For the text-containing cell, return its midpoint in (X, Y) coordinate format. 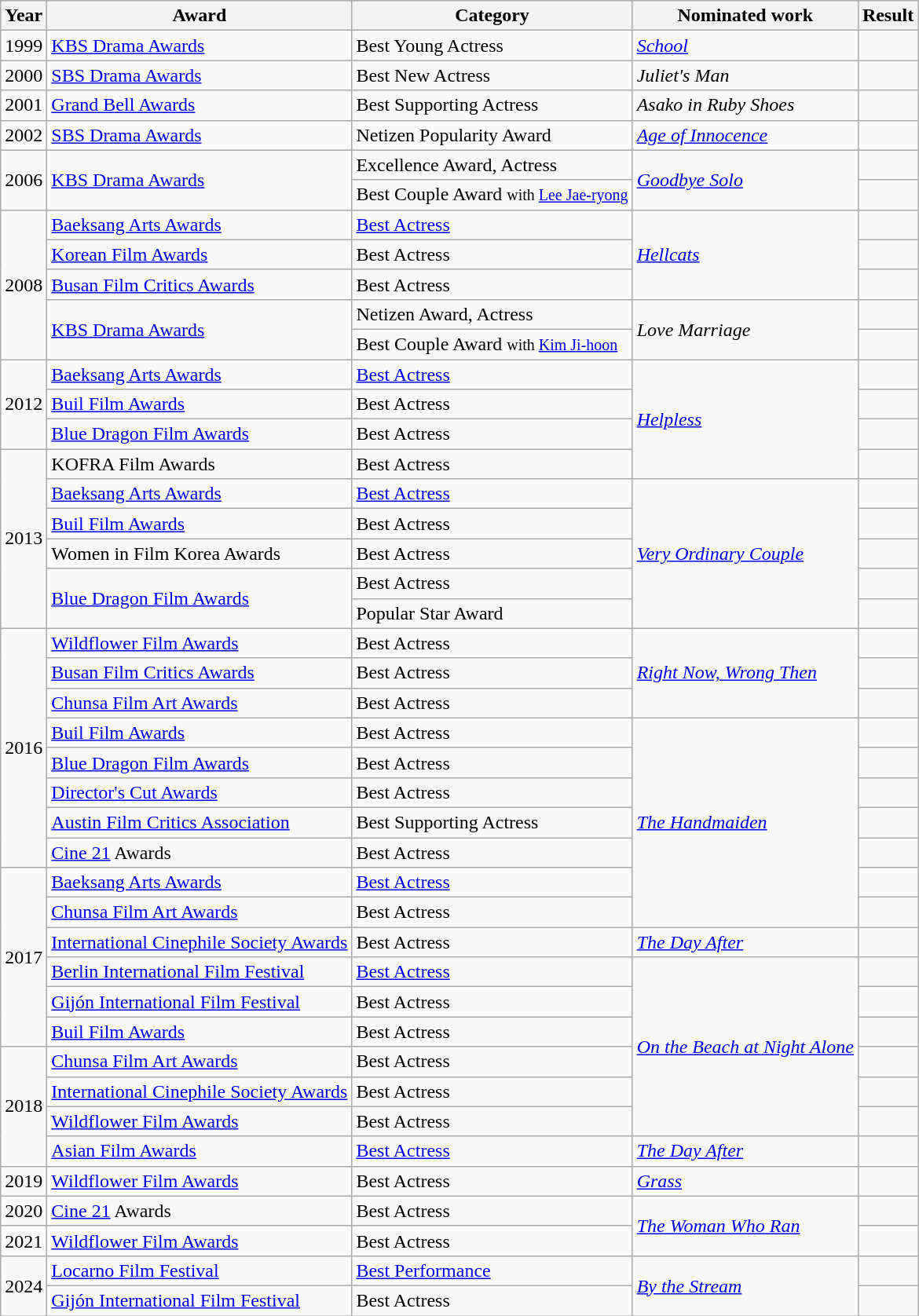
2018 (24, 1106)
The Handmaiden (745, 822)
The Woman Who Ran (745, 1226)
Best Young Actress (492, 46)
On the Beach at Night Alone (745, 1047)
Best Performance (492, 1270)
Berlin International Film Festival (200, 972)
By the Stream (745, 1285)
2012 (24, 404)
School (745, 46)
Best Couple Award with Lee Jae-ryong (492, 195)
2020 (24, 1211)
Korean Film Awards (200, 254)
Best New Actress (492, 75)
Year (24, 16)
2001 (24, 105)
Goodbye Solo (745, 180)
Result (888, 16)
Very Ordinary Couple (745, 554)
Right Now, Wrong Then (745, 673)
2000 (24, 75)
Excellence Award, Actress (492, 165)
KOFRA Film Awards (200, 464)
2017 (24, 957)
Award (200, 16)
2002 (24, 135)
2013 (24, 539)
Austin Film Critics Association (200, 822)
2024 (24, 1285)
2019 (24, 1181)
Nominated work (745, 16)
Juliet's Man (745, 75)
Popular Star Award (492, 613)
Grand Bell Awards (200, 105)
Best Couple Award with Kim Ji-hoon (492, 344)
2016 (24, 748)
Netizen Popularity Award (492, 135)
Director's Cut Awards (200, 792)
Asako in Ruby Shoes (745, 105)
Helpless (745, 419)
1999 (24, 46)
2008 (24, 284)
Women in Film Korea Awards (200, 554)
2006 (24, 180)
Category (492, 16)
2021 (24, 1241)
Love Marriage (745, 329)
Age of Innocence (745, 135)
Hellcats (745, 254)
Locarno Film Festival (200, 1270)
Asian Film Awards (200, 1151)
Netizen Award, Actress (492, 314)
Grass (745, 1181)
